For the text-containing cell, return its midpoint in [X, Y] coordinate format. 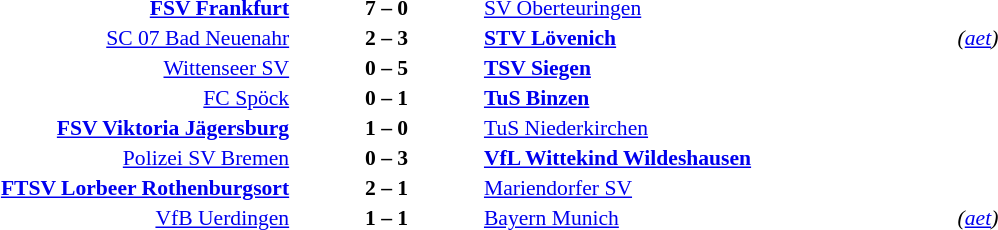
1 – 0 [386, 128]
STV Lövenich [718, 38]
2 – 3 [386, 38]
0 – 5 [386, 68]
0 – 3 [386, 158]
TuS Binzen [718, 98]
Mariendorfer SV [718, 188]
TuS Niederkirchen [718, 128]
TSV Siegen [718, 68]
2 – 1 [386, 188]
VfL Wittekind Wildeshausen [718, 158]
0 – 1 [386, 98]
